Identify which cell holds the provided text, then report its [x, y] central coordinate. 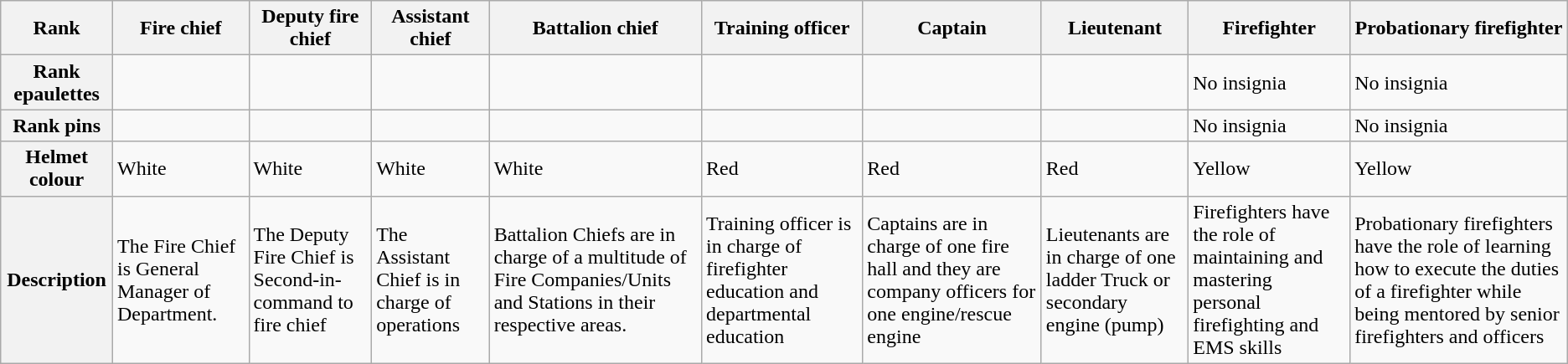
The Assistant Chief is in charge of operations [431, 279]
Battalion Chiefs are in charge of a multitude of Fire Companies/Units and Stations in their respective areas. [595, 279]
Helmet colour [57, 169]
Probationary firefighter [1459, 28]
Rank epaulettes [57, 82]
Deputy fire chief [310, 28]
Captain [952, 28]
Lieutenants are in charge of one ladder Truck or secondary engine (pump) [1114, 279]
Lieutenant [1114, 28]
Fire chief [181, 28]
Assistant chief [431, 28]
Training officer is in charge of firefighter education and departmental education [781, 279]
Firefighters have the role of maintaining and mastering personal firefighting and EMS skills [1270, 279]
Rank [57, 28]
Description [57, 279]
Training officer [781, 28]
Rank pins [57, 126]
Firefighter [1270, 28]
The Deputy Fire Chief is Second-in-command to fire chief [310, 279]
Captains are in charge of one fire hall and they are company officers for one engine/rescue engine [952, 279]
Battalion chief [595, 28]
The Fire Chief is General Manager of Department. [181, 279]
